Capture the cell that displays the provided text and extract its [X, Y] central coordinate. 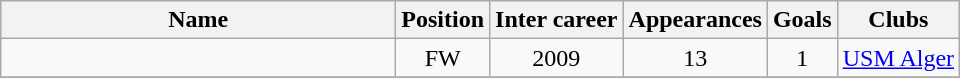
Position [443, 20]
Inter career [556, 20]
Name [198, 20]
2009 [556, 58]
Appearances [695, 20]
Goals [802, 20]
FW [443, 58]
13 [695, 58]
Clubs [898, 20]
USM Alger [898, 58]
1 [802, 58]
